Scan for the cell matching the given text and deliver its [x, y] coordinate at center. 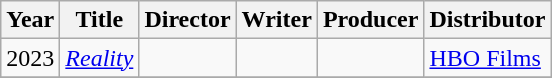
Director [188, 20]
Title [100, 20]
Producer [370, 20]
2023 [30, 58]
Year [30, 20]
Reality [100, 58]
Distributor [488, 20]
HBO Films [488, 58]
Writer [276, 20]
